Return the [X, Y] coordinate for the center point of the cell that contains the specified text.  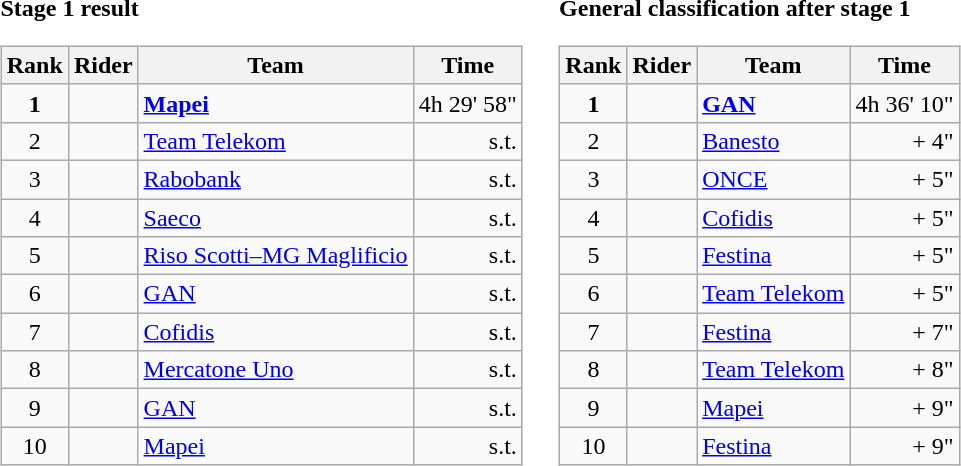
Saeco [276, 217]
Banesto [774, 141]
4h 29' 58" [468, 103]
Rabobank [276, 179]
+ 7" [904, 332]
+ 8" [904, 370]
Riso Scotti–MG Maglificio [276, 256]
4h 36' 10" [904, 103]
ONCE [774, 179]
+ 4" [904, 141]
Mercatone Uno [276, 370]
